Output the [x, y] coordinate of the center of the cell containing the given text.  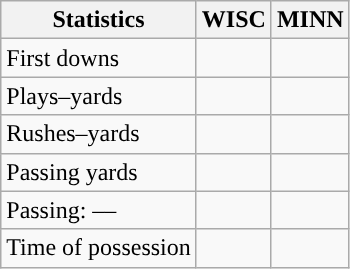
Time of possession [99, 248]
MINN [310, 20]
Plays–yards [99, 96]
First downs [99, 58]
Passing yards [99, 172]
Rushes–yards [99, 134]
Passing: –– [99, 210]
WISC [234, 20]
Statistics [99, 20]
